Detect which cell encompasses the target text, then output its (X, Y) center coordinate. 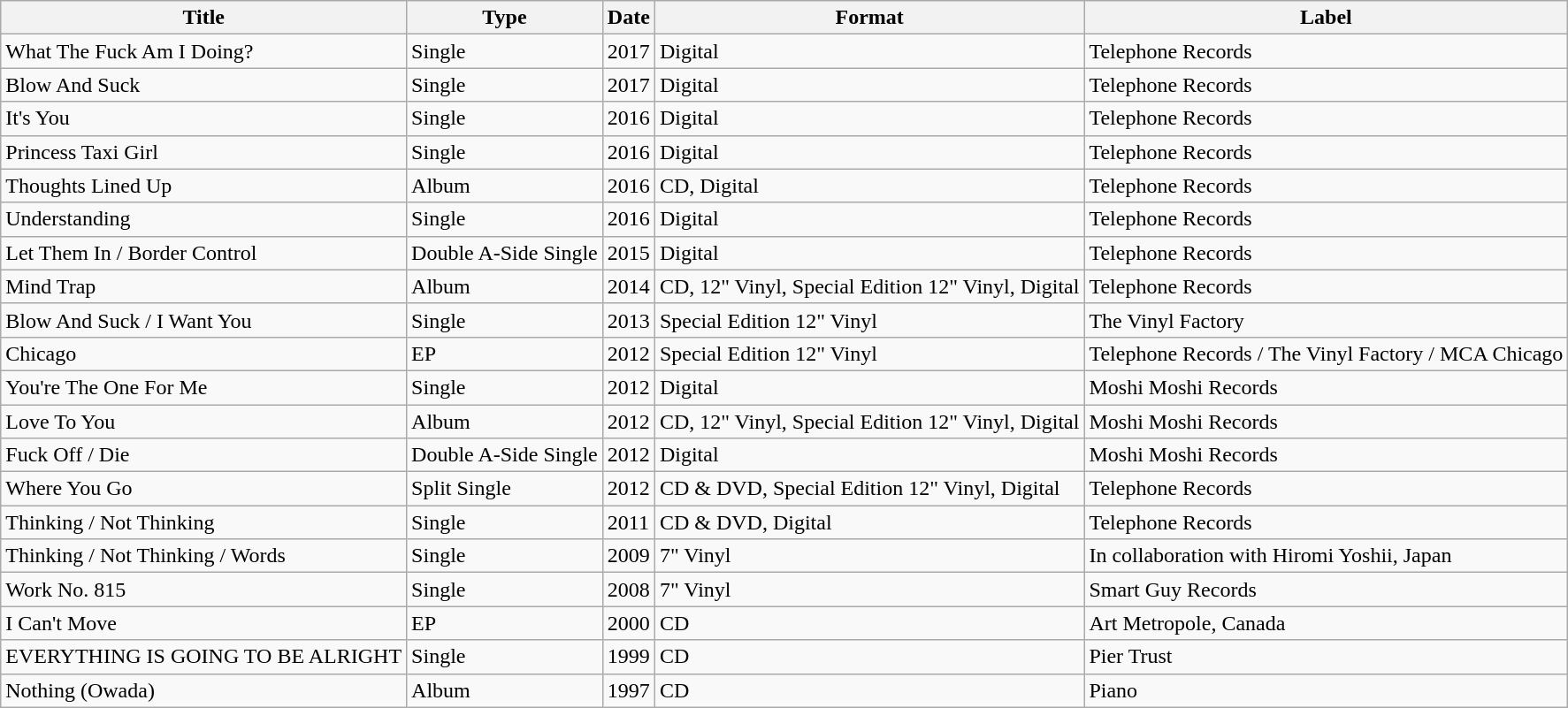
Love To You (203, 422)
Understanding (203, 219)
Nothing (Owada) (203, 690)
Chicago (203, 354)
Art Metropole, Canada (1327, 623)
Smart Guy Records (1327, 590)
Where You Go (203, 489)
2009 (628, 556)
Blow And Suck (203, 85)
Thinking / Not Thinking (203, 522)
Blow And Suck / I Want You (203, 320)
The Vinyl Factory (1327, 320)
Piano (1327, 690)
2014 (628, 286)
Split Single (505, 489)
Title (203, 18)
Format (869, 18)
Pier Trust (1327, 657)
You're The One For Me (203, 387)
CD, Digital (869, 186)
I Can't Move (203, 623)
Type (505, 18)
2011 (628, 522)
It's You (203, 118)
Telephone Records / The Vinyl Factory / MCA Chicago (1327, 354)
Thinking / Not Thinking / Words (203, 556)
2000 (628, 623)
Let Them In / Border Control (203, 253)
Mind Trap (203, 286)
Fuck Off / Die (203, 455)
Label (1327, 18)
2015 (628, 253)
Work No. 815 (203, 590)
1999 (628, 657)
In collaboration with Hiromi Yoshii, Japan (1327, 556)
Princess Taxi Girl (203, 152)
Date (628, 18)
2008 (628, 590)
What The Fuck Am I Doing? (203, 51)
Thoughts Lined Up (203, 186)
2013 (628, 320)
CD & DVD, Digital (869, 522)
EVERYTHING IS GOING TO BE ALRIGHT (203, 657)
1997 (628, 690)
CD & DVD, Special Edition 12" Vinyl, Digital (869, 489)
